Locate the cell with the specified text and output its [x, y] center coordinate. 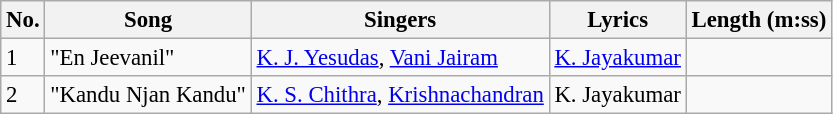
2 [23, 95]
Length (m:ss) [758, 20]
K. S. Chithra, Krishnachandran [400, 95]
Lyrics [618, 20]
Song [148, 20]
1 [23, 58]
No. [23, 20]
"Kandu Njan Kandu" [148, 95]
K. J. Yesudas, Vani Jairam [400, 58]
Singers [400, 20]
"En Jeevanil" [148, 58]
